Provide the (x, y) coordinate of the cell's center where the given text is located.  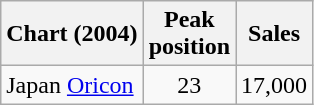
17,000 (274, 85)
23 (189, 85)
Chart (2004) (72, 34)
Peakposition (189, 34)
Sales (274, 34)
Japan Oricon (72, 85)
